From the cell containing the given text, extract its center point as [x, y] coordinate. 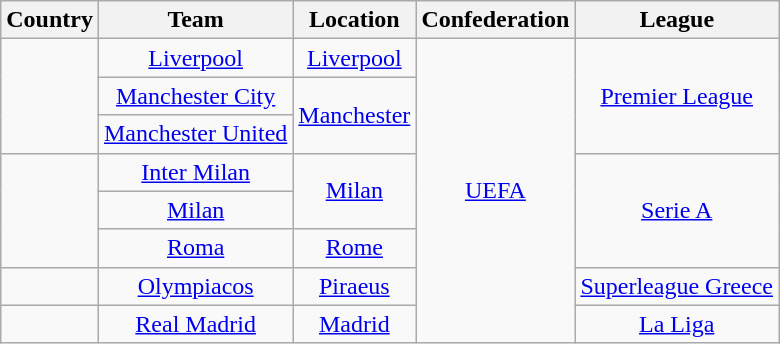
Location [354, 20]
Rome [354, 248]
Manchester United [195, 134]
Confederation [496, 20]
Roma [195, 248]
League [677, 20]
Olympiacos [195, 286]
Premier League [677, 96]
La Liga [677, 324]
Serie A [677, 210]
Manchester [354, 115]
Inter Milan [195, 172]
Piraeus [354, 286]
UEFA [496, 191]
Madrid [354, 324]
Superleague Greece [677, 286]
Real Madrid [195, 324]
Team [195, 20]
Country [50, 20]
Manchester City [195, 96]
